Determine the [X, Y] coordinate at the center of the cell enclosing the given text.  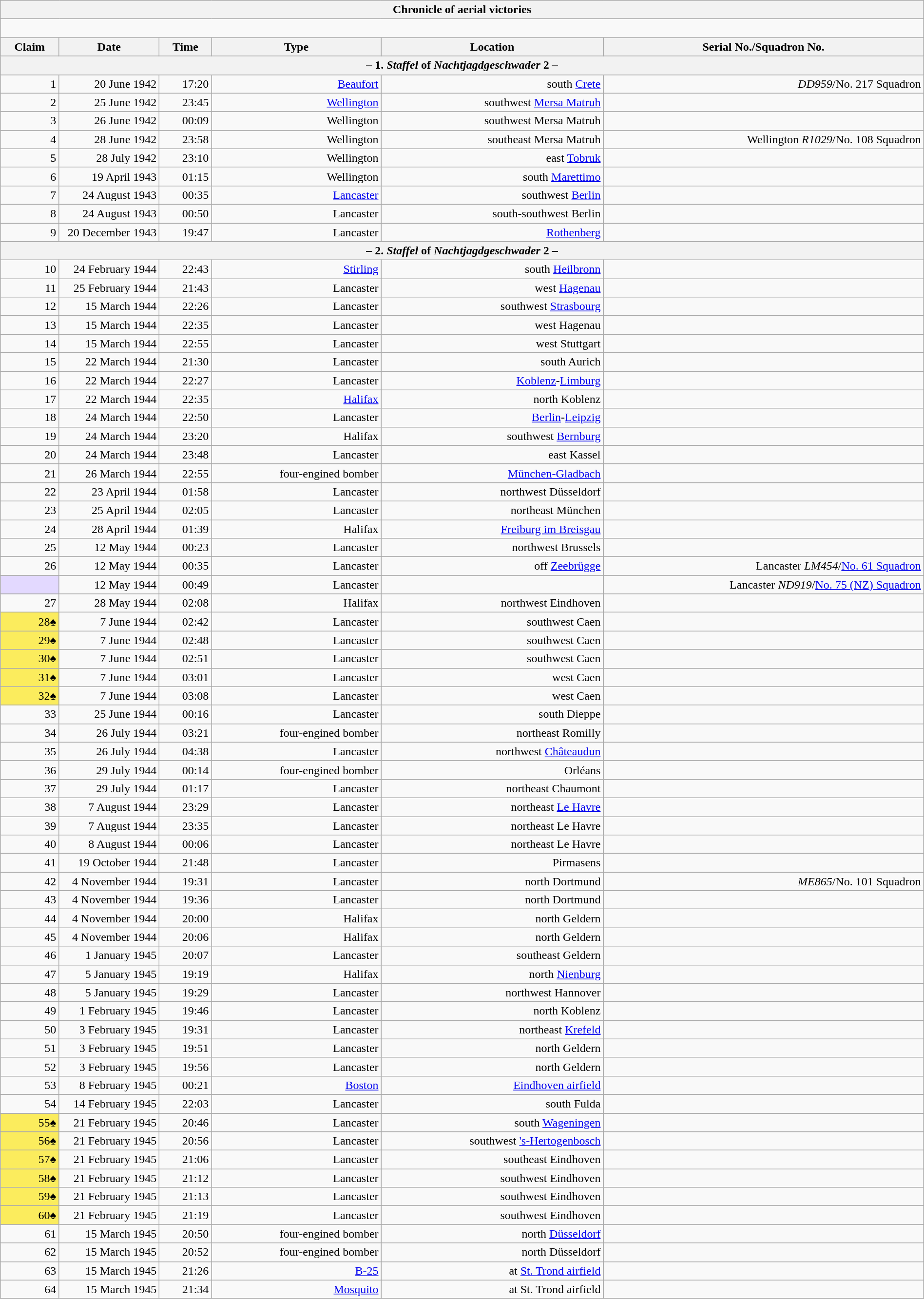
23:58 [185, 139]
24 February 1944 [109, 269]
27 [30, 603]
south Fulda [492, 1104]
5 [30, 158]
Time [185, 47]
8 August 1944 [109, 844]
13 [30, 325]
Koblenz-Limburg [492, 381]
Serial No./Squadron No. [763, 47]
4 [30, 139]
17:20 [185, 84]
Pirmasens [492, 863]
23:48 [185, 455]
19:47 [185, 232]
8 [30, 213]
south Heilbronn [492, 269]
south Marettimo [492, 176]
50 [30, 1030]
21:43 [185, 288]
37 [30, 788]
northwest Châteaudun [492, 751]
off Zeebrügge [492, 566]
25 April 1944 [109, 510]
23:29 [185, 807]
14 February 1945 [109, 1104]
9 [30, 232]
18 [30, 418]
00:09 [185, 121]
21:12 [185, 1178]
33 [30, 714]
20:56 [185, 1141]
23 [30, 510]
02:51 [185, 659]
Lancaster LM454/No. 61 Squadron [763, 566]
northeast München [492, 510]
1 February 1945 [109, 1011]
2 [30, 102]
28♠ [30, 622]
ME865/No. 101 Squadron [763, 881]
52 [30, 1067]
Stirling [296, 269]
southwest Berlin [492, 195]
34 [30, 733]
54 [30, 1104]
Mosquito [296, 1289]
B-25 [296, 1271]
Freiburg im Breisgau [492, 529]
south-southwest Berlin [492, 213]
southeast Mersa Matruh [492, 139]
01:17 [185, 788]
7 [30, 195]
02:42 [185, 622]
63 [30, 1271]
02:08 [185, 603]
Claim [30, 47]
12 [30, 306]
01:39 [185, 529]
00:50 [185, 213]
23 April 1944 [109, 492]
20 June 1942 [109, 84]
Rothenberg [492, 232]
– 2. Staffel of Nachtjagdgeschwader 2 – [462, 251]
northeast Romilly [492, 733]
03:21 [185, 733]
21:13 [185, 1197]
56♠ [30, 1141]
31♠ [30, 677]
40 [30, 844]
59♠ [30, 1197]
53 [30, 1085]
36 [30, 770]
20:52 [185, 1252]
30♠ [30, 659]
28 July 1942 [109, 158]
Wellington R1029/No. 108 Squadron [763, 139]
19 April 1943 [109, 176]
00:49 [185, 585]
northeast Chaumont [492, 788]
42 [30, 881]
19:51 [185, 1048]
20:06 [185, 937]
northwest Eindhoven [492, 603]
– 1. Staffel of Nachtjagdgeschwader 2 – [462, 65]
21:06 [185, 1160]
22:43 [185, 269]
01:15 [185, 176]
Lancaster ND919/No. 75 (NZ) Squadron [763, 585]
26 June 1942 [109, 121]
24 [30, 529]
39 [30, 826]
Berlin-Leipzig [492, 418]
25 [30, 548]
Beaufort [296, 84]
6 [30, 176]
23:45 [185, 102]
14 [30, 344]
Orléans [492, 770]
19:56 [185, 1067]
04:38 [185, 751]
east Kassel [492, 455]
01:58 [185, 492]
Type [296, 47]
44 [30, 918]
00:23 [185, 548]
southeast Geldern [492, 955]
45 [30, 937]
22:27 [185, 381]
61 [30, 1234]
north Nienburg [492, 974]
21:48 [185, 863]
28 April 1944 [109, 529]
00:14 [185, 770]
19:29 [185, 993]
20:46 [185, 1122]
57♠ [30, 1160]
21:19 [185, 1215]
16 [30, 381]
21:26 [185, 1271]
10 [30, 269]
48 [30, 993]
22 [30, 492]
southwest 's-Hertogenbosch [492, 1141]
41 [30, 863]
38 [30, 807]
south Dieppe [492, 714]
21:30 [185, 362]
1 [30, 84]
23:20 [185, 436]
25 February 1944 [109, 288]
46 [30, 955]
64 [30, 1289]
35 [30, 751]
17 [30, 399]
west Stuttgart [492, 344]
Location [492, 47]
20:00 [185, 918]
11 [30, 288]
Date [109, 47]
northwest Brussels [492, 548]
00:06 [185, 844]
26 [30, 566]
02:05 [185, 510]
15 [30, 362]
00:21 [185, 1085]
19:19 [185, 974]
21:34 [185, 1289]
58♠ [30, 1178]
03:08 [185, 696]
8 February 1945 [109, 1085]
northwest Düsseldorf [492, 492]
55♠ [30, 1122]
München-Gladbach [492, 473]
60♠ [30, 1215]
20:50 [185, 1234]
south Aurich [492, 362]
east Tobruk [492, 158]
26 March 1944 [109, 473]
62 [30, 1252]
29♠ [30, 640]
47 [30, 974]
02:48 [185, 640]
3 [30, 121]
northeast Krefeld [492, 1030]
28 May 1944 [109, 603]
49 [30, 1011]
22:03 [185, 1104]
21 [30, 473]
25 June 1942 [109, 102]
20 December 1943 [109, 232]
DD959/No. 217 Squadron [763, 84]
Boston [296, 1085]
43 [30, 900]
25 June 1944 [109, 714]
southwest Strasbourg [492, 306]
south Wageningen [492, 1122]
23:35 [185, 826]
51 [30, 1048]
19 [30, 436]
22:26 [185, 306]
20:07 [185, 955]
southwest Bernburg [492, 436]
Eindhoven airfield [492, 1085]
northwest Hannover [492, 993]
southeast Eindhoven [492, 1160]
19:36 [185, 900]
03:01 [185, 677]
19 October 1944 [109, 863]
22:50 [185, 418]
00:16 [185, 714]
28 June 1942 [109, 139]
32♠ [30, 696]
1 January 1945 [109, 955]
Chronicle of aerial victories [462, 10]
23:10 [185, 158]
19:46 [185, 1011]
south Crete [492, 84]
20 [30, 455]
